Scan for the cell matching the given text and deliver its (X, Y) coordinate at center. 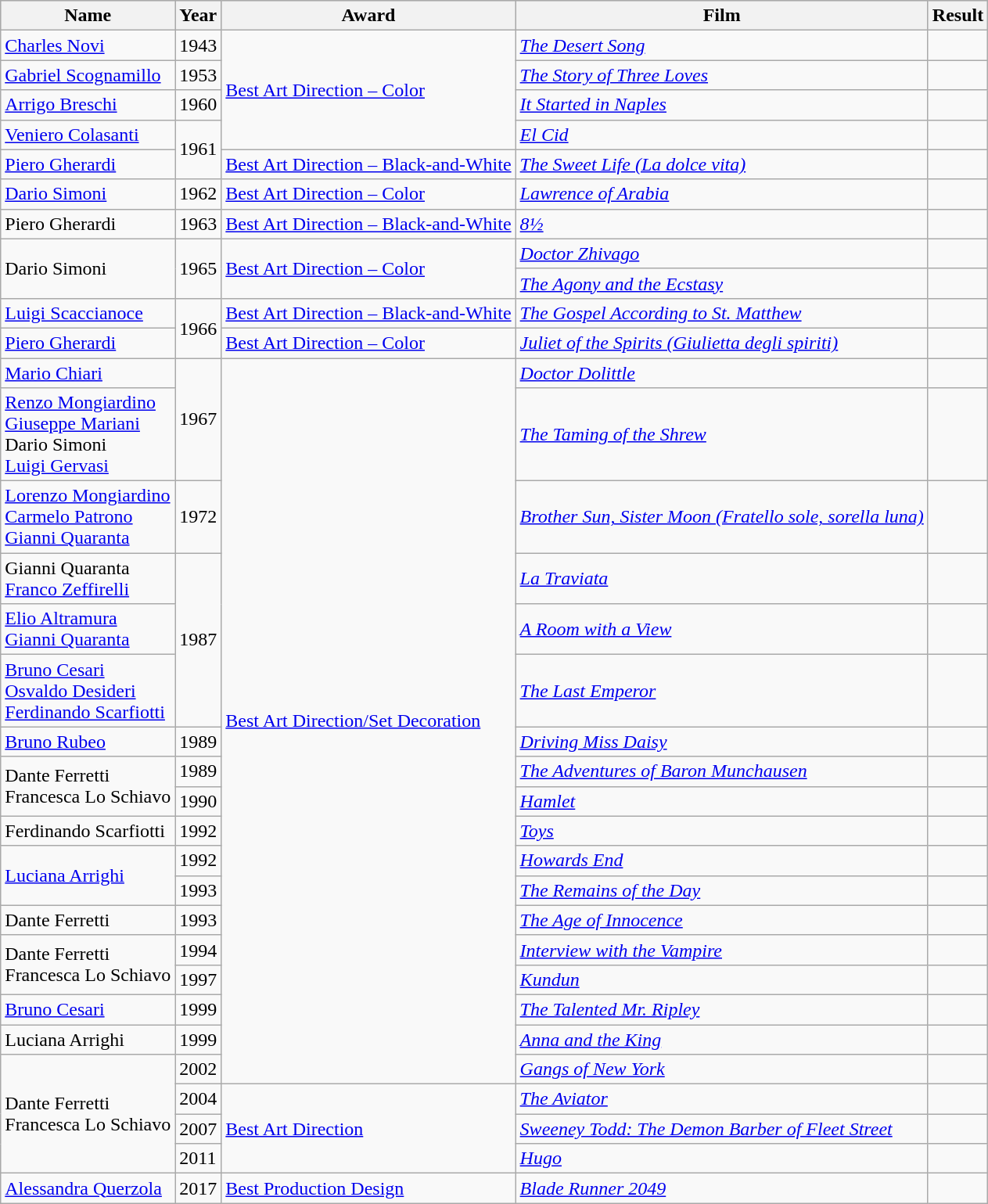
Mario Chiari (88, 373)
Veniero Colasanti (88, 135)
Alessandra Querzola (88, 1188)
2004 (199, 1099)
Lorenzo MongiardinoCarmelo PatronoGianni Quaranta (88, 517)
Gianni QuarantaFranco Zeffirelli (88, 579)
The Agony and the Ecstasy (721, 283)
1943 (199, 45)
Anna and the King (721, 1040)
The Aviator (721, 1099)
Kundun (721, 979)
2017 (199, 1188)
The Desert Song (721, 45)
1994 (199, 950)
1987 (199, 640)
Dante Ferretti (88, 920)
1961 (199, 149)
The Taming of the Shrew (721, 435)
1990 (199, 801)
Blade Runner 2049 (721, 1188)
Ferdinando Scarfiotti (88, 831)
Gabriel Scognamillo (88, 75)
1972 (199, 517)
A Room with a View (721, 629)
Interview with the Vampire (721, 950)
Bruno Cesari (88, 1009)
Best Art Direction (368, 1129)
The Gospel According to St. Matthew (721, 313)
Driving Miss Daisy (721, 742)
2002 (199, 1069)
Gangs of New York (721, 1069)
Name (88, 16)
1965 (199, 268)
It Started in Naples (721, 105)
1967 (199, 419)
1997 (199, 979)
Luigi Scaccianoce (88, 313)
Doctor Zhivago (721, 253)
The Adventures of Baron Munchausen (721, 771)
1953 (199, 75)
Renzo MongiardinoGiuseppe MarianiDario SimoniLuigi Gervasi (88, 435)
The Sweet Life (La dolce vita) (721, 164)
8½ (721, 224)
El Cid (721, 135)
The Last Emperor (721, 691)
Doctor Dolittle (721, 373)
2011 (199, 1159)
Toys (721, 831)
Sweeney Todd: The Demon Barber of Fleet Street (721, 1129)
Elio AltramuraGianni Quaranta (88, 629)
Award (368, 16)
Film (721, 16)
The Remains of the Day (721, 890)
Hamlet (721, 801)
Hugo (721, 1159)
Result (957, 16)
Best Production Design (368, 1188)
Best Art Direction/Set Decoration (368, 721)
Lawrence of Arabia (721, 194)
1963 (199, 224)
Bruno CesariOsvaldo DesideriFerdinando Scarfiotti (88, 691)
1966 (199, 328)
Juliet of the Spirits (Giulietta degli spiriti) (721, 343)
Brother Sun, Sister Moon (Fratello sole, sorella luna) (721, 517)
The Talented Mr. Ripley (721, 1009)
La Traviata (721, 579)
Arrigo Breschi (88, 105)
2007 (199, 1129)
Howards End (721, 861)
Charles Novi (88, 45)
1962 (199, 194)
The Story of Three Loves (721, 75)
Bruno Rubeo (88, 742)
The Age of Innocence (721, 920)
1960 (199, 105)
Year (199, 16)
